Return [x, y] of the center of cell containing provided text 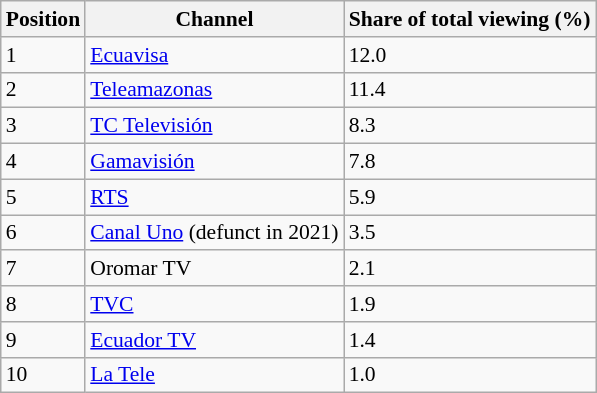
2.1 [470, 269]
1.9 [470, 304]
11.4 [470, 90]
Teleamazonas [214, 90]
Position [43, 19]
Gamavisión [214, 162]
3.5 [470, 233]
5 [43, 197]
9 [43, 340]
3 [43, 126]
Ecuador TV [214, 340]
TVC [214, 304]
7.8 [470, 162]
12.0 [470, 55]
1.0 [470, 375]
7 [43, 269]
8.3 [470, 126]
Share of total viewing (%) [470, 19]
TC Televisión [214, 126]
Canal Uno (defunct in 2021) [214, 233]
1 [43, 55]
Ecuavisa [214, 55]
La Tele [214, 375]
5.9 [470, 197]
2 [43, 90]
Channel [214, 19]
8 [43, 304]
6 [43, 233]
RTS [214, 197]
10 [43, 375]
1.4 [470, 340]
Oromar TV [214, 269]
4 [43, 162]
